Return [x, y] of the center of cell containing provided text 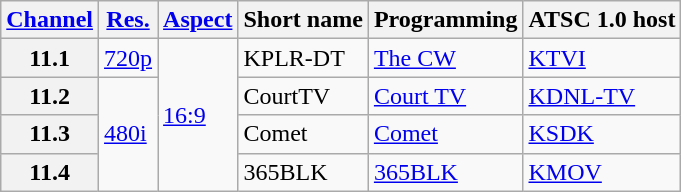
480i [128, 134]
KMOV [602, 172]
720p [128, 58]
KTVI [602, 58]
Short name [303, 20]
Programming [446, 20]
Aspect [198, 20]
CourtTV [303, 96]
11.1 [50, 58]
Channel [50, 20]
KPLR-DT [303, 58]
11.4 [50, 172]
The CW [446, 58]
KDNL-TV [602, 96]
Res. [128, 20]
11.3 [50, 134]
Court TV [446, 96]
11.2 [50, 96]
16:9 [198, 115]
ATSC 1.0 host [602, 20]
KSDK [602, 134]
